Locate the cell with the specified text and output its [x, y] center coordinate. 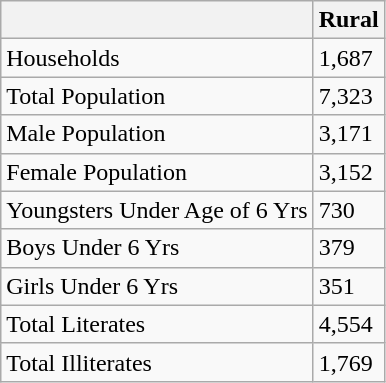
Rural [348, 20]
730 [348, 210]
Female Population [157, 172]
351 [348, 286]
Boys Under 6 Yrs [157, 248]
Youngsters Under Age of 6 Yrs [157, 210]
Households [157, 58]
1,687 [348, 58]
3,171 [348, 134]
1,769 [348, 362]
7,323 [348, 96]
Total Population [157, 96]
Male Population [157, 134]
4,554 [348, 324]
Total Literates [157, 324]
379 [348, 248]
Girls Under 6 Yrs [157, 286]
3,152 [348, 172]
Total Illiterates [157, 362]
